Search for the cell housing the specified text and yield its [X, Y] center coordinate. 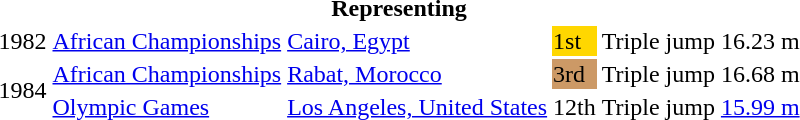
Rabat, Morocco [418, 74]
3rd [575, 74]
Cairo, Egypt [418, 41]
1st [575, 41]
